Provide the (X, Y) coordinate of the cell's center where the given text is located.  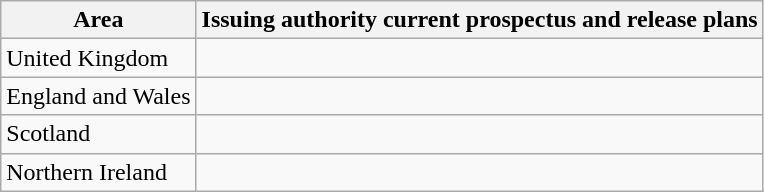
Issuing authority current prospectus and release plans (480, 20)
England and Wales (98, 96)
United Kingdom (98, 58)
Northern Ireland (98, 172)
Scotland (98, 134)
Area (98, 20)
